Provide the [X, Y] coordinate of the cell's center where the given text is located.  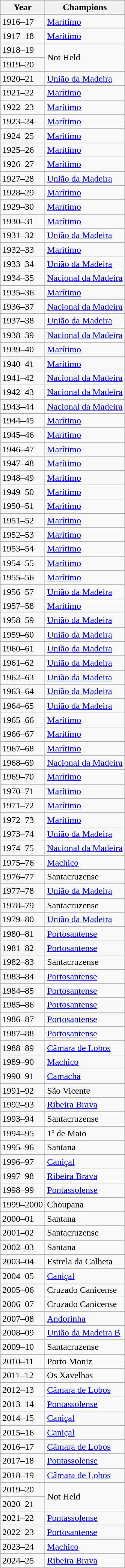
1985–86 [23, 1005]
1960–61 [23, 649]
2018–19 [23, 1475]
2024–25 [23, 1561]
1931–32 [23, 235]
1924–25 [23, 136]
1962–63 [23, 677]
Choupana [85, 1204]
1982–83 [23, 962]
1994–95 [23, 1133]
São Vicente [85, 1091]
1984–85 [23, 991]
1934–35 [23, 278]
1923–24 [23, 121]
1941–42 [23, 378]
1957–58 [23, 606]
1937–38 [23, 321]
1952–53 [23, 535]
1916–17 [23, 22]
2000–01 [23, 1219]
1977–78 [23, 891]
2017–18 [23, 1461]
1959–60 [23, 635]
1993–94 [23, 1119]
1950–51 [23, 506]
1953–54 [23, 549]
1998–99 [23, 1190]
Camacha [85, 1076]
1942–43 [23, 392]
2013–14 [23, 1404]
2020–21 [23, 1504]
1991–92 [23, 1091]
2005–06 [23, 1290]
1927–28 [23, 179]
2011–12 [23, 1376]
1944–45 [23, 421]
1968–69 [23, 763]
1990–91 [23, 1076]
1970–71 [23, 791]
1969–70 [23, 777]
1995–96 [23, 1148]
2009–10 [23, 1347]
1929–30 [23, 207]
1926–27 [23, 164]
2007–08 [23, 1318]
1964–65 [23, 706]
1954–55 [23, 563]
2006–07 [23, 1304]
1º de Maio [85, 1133]
1947–48 [23, 464]
2023–24 [23, 1547]
1946–47 [23, 449]
1933–34 [23, 264]
1963–64 [23, 692]
2019–20 [23, 1489]
1981–82 [23, 948]
1966–67 [23, 734]
2003–04 [23, 1261]
1987–88 [23, 1033]
1999–2000 [23, 1204]
1930–31 [23, 221]
1943–44 [23, 406]
União da Madeira B [85, 1333]
1949–50 [23, 492]
1965–66 [23, 720]
2012–13 [23, 1390]
1972–73 [23, 820]
1951–52 [23, 520]
2021–22 [23, 1518]
1988–89 [23, 1048]
2015–16 [23, 1432]
1975–76 [23, 862]
2001–02 [23, 1233]
1973–74 [23, 834]
1945–46 [23, 435]
1974–75 [23, 848]
1983–84 [23, 976]
1940–41 [23, 364]
2008–09 [23, 1333]
1956–57 [23, 592]
1928–29 [23, 193]
1918–19 [23, 50]
Andorinha [85, 1318]
1921–22 [23, 93]
1976–77 [23, 877]
1939–40 [23, 349]
1986–87 [23, 1019]
1932–33 [23, 250]
1955–56 [23, 577]
1996–97 [23, 1162]
1997–98 [23, 1176]
1958–59 [23, 620]
2002–03 [23, 1247]
2010–11 [23, 1361]
1971–72 [23, 805]
Estrela da Calheta [85, 1261]
1992–93 [23, 1105]
1938–39 [23, 335]
1935–36 [23, 292]
2004–05 [23, 1276]
1978–79 [23, 905]
2016–17 [23, 1447]
Champions [85, 7]
1967–68 [23, 748]
Os Xavelhas [85, 1376]
1948–49 [23, 478]
1925–26 [23, 150]
1919–20 [23, 64]
1961–62 [23, 663]
Year [23, 7]
1980–81 [23, 934]
Porto Moniz [85, 1361]
2022–23 [23, 1532]
1920–21 [23, 79]
1979–80 [23, 920]
1989–90 [23, 1062]
1922–23 [23, 107]
2014–15 [23, 1418]
1936–37 [23, 307]
1917–18 [23, 36]
